Provide the (X, Y) coordinate of the cell's center where the given text is located.  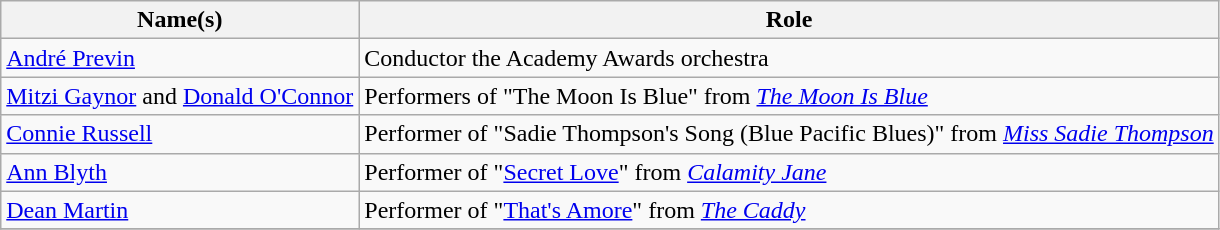
Performer of "That's Amore" from The Caddy (789, 210)
Performer of "Sadie Thompson's Song (Blue Pacific Blues)" from Miss Sadie Thompson (789, 134)
Mitzi Gaynor and Donald O'Connor (180, 96)
Name(s) (180, 20)
Performers of "The Moon Is Blue" from The Moon Is Blue (789, 96)
Performer of "Secret Love" from Calamity Jane (789, 172)
Ann Blyth (180, 172)
Dean Martin (180, 210)
André Previn (180, 58)
Conductor the Academy Awards orchestra (789, 58)
Connie Russell (180, 134)
Role (789, 20)
